Pinpoint the cell where the given text exists, returning its (X, Y) midpoint coordinate. 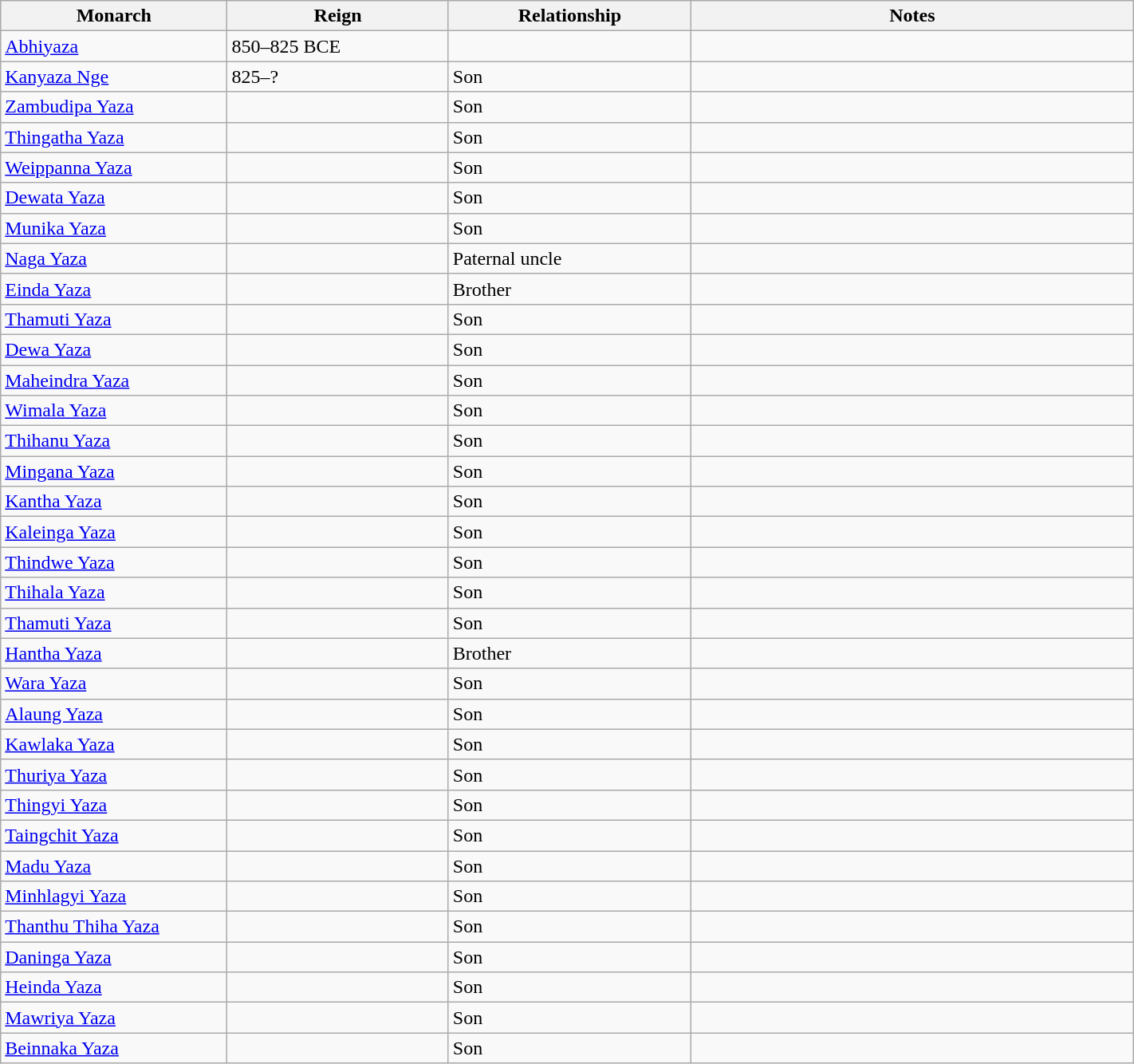
Wara Yaza (114, 684)
Weippanna Yaza (114, 167)
Notes (912, 16)
Heinda Yaza (114, 987)
Paternal uncle (569, 258)
Thindwe Yaza (114, 562)
Thanthu Thiha Yaza (114, 927)
Hantha Yaza (114, 653)
Kantha Yaza (114, 502)
Mawriya Yaza (114, 1018)
Kanyaza Nge (114, 77)
Maheindra Yaza (114, 380)
Thihala Yaza (114, 593)
Thihanu Yaza (114, 441)
Zambudipa Yaza (114, 107)
Taingchit Yaza (114, 835)
Reign (338, 16)
Madu Yaza (114, 865)
Beinnaka Yaza (114, 1048)
Minhlagyi Yaza (114, 897)
Relationship (569, 16)
Thuriya Yaza (114, 774)
Munika Yaza (114, 228)
Abhiyaza (114, 46)
Thingyi Yaza (114, 805)
Daninga Yaza (114, 957)
Kawlaka Yaza (114, 744)
Mingana Yaza (114, 471)
825–? (338, 77)
Wimala Yaza (114, 411)
Naga Yaza (114, 258)
Einda Yaza (114, 289)
Thingatha Yaza (114, 137)
850–825 BCE (338, 46)
Dewata Yaza (114, 198)
Alaung Yaza (114, 714)
Monarch (114, 16)
Dewa Yaza (114, 349)
Kaleinga Yaza (114, 532)
